Output the (x, y) coordinate of the center of the cell containing the given text.  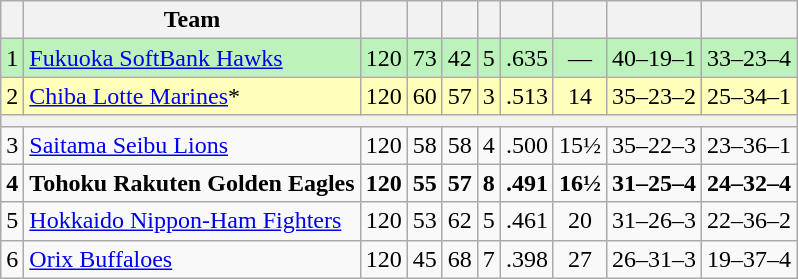
20 (580, 221)
Saitama Seibu Lions (192, 145)
62 (460, 221)
73 (424, 58)
68 (460, 259)
Fukuoka SoftBank Hawks (192, 58)
31–25–4 (654, 183)
22–36–2 (750, 221)
Orix Buffaloes (192, 259)
Team (192, 20)
Hokkaido Nippon-Ham Fighters (192, 221)
33–23–4 (750, 58)
.491 (526, 183)
35–22–3 (654, 145)
45 (424, 259)
7 (488, 259)
26–31–3 (654, 259)
23–36–1 (750, 145)
25–34–1 (750, 96)
42 (460, 58)
6 (12, 259)
16½ (580, 183)
31–26–3 (654, 221)
15½ (580, 145)
.635 (526, 58)
40–19–1 (654, 58)
2 (12, 96)
Tohoku Rakuten Golden Eagles (192, 183)
35–23–2 (654, 96)
19–37–4 (750, 259)
1 (12, 58)
.500 (526, 145)
14 (580, 96)
27 (580, 259)
.461 (526, 221)
55 (424, 183)
— (580, 58)
.398 (526, 259)
24–32–4 (750, 183)
8 (488, 183)
Chiba Lotte Marines* (192, 96)
53 (424, 221)
60 (424, 96)
.513 (526, 96)
